Extract the [X, Y] coordinate from the center of the cell holding the provided text.  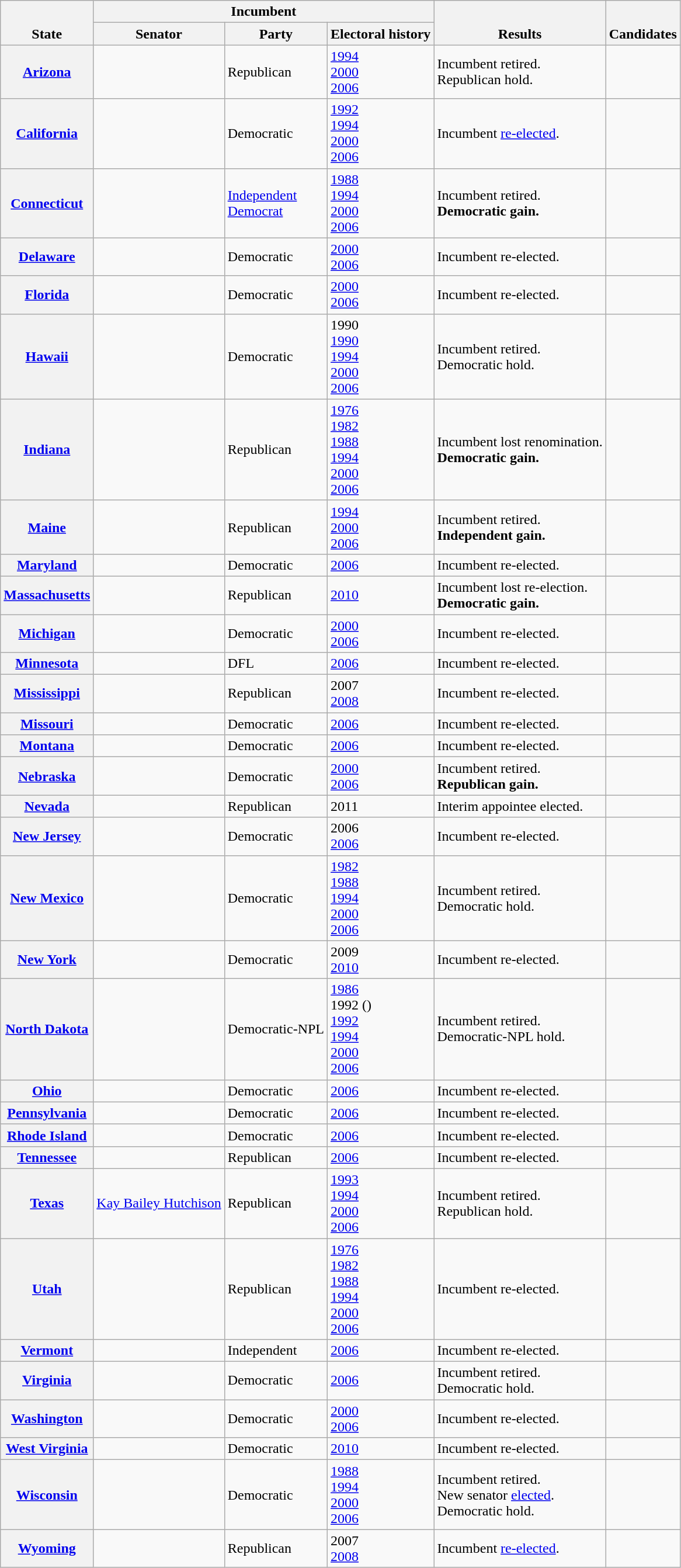
Massachusetts [47, 595]
Rhode Island [47, 1135]
Pennsylvania [47, 1113]
Incumbent retired.New senator elected.Democratic hold. [520, 1494]
Indiana [47, 450]
Tennessee [47, 1157]
1990 1990 199420002006 [381, 356]
Wyoming [47, 1548]
Senator [159, 34]
Maryland [47, 565]
Incumbent retired.Democratic-NPL hold. [520, 1029]
Incumbent retired.Independent gain. [520, 527]
Delaware [47, 257]
State [47, 23]
Connecticut [47, 203]
Ohio [47, 1091]
Incumbent lost re-election.Democratic gain. [520, 595]
New Jersey [47, 837]
Incumbent lost renomination.Democratic gain. [520, 450]
Mississippi [47, 694]
2009 2010 [381, 959]
Interim appointee elected. [520, 806]
Incumbent retired.Democratic gain. [520, 203]
Montana [47, 746]
Hawaii [47, 356]
Nevada [47, 806]
Party [276, 34]
Minnesota [47, 664]
1993 199420002006 [381, 1203]
Electoral history [381, 34]
Virginia [47, 1381]
New York [47, 959]
Utah [47, 1289]
Texas [47, 1203]
Michigan [47, 633]
Democratic-NPL [276, 1029]
Nebraska [47, 776]
DFL [276, 664]
Missouri [47, 724]
West Virginia [47, 1449]
Independent [276, 1351]
Candidates [642, 23]
IndependentDemocrat [276, 203]
Florida [47, 294]
California [47, 133]
Vermont [47, 1351]
2006 2006 [381, 837]
19861992 ()1992 199420002006 [381, 1029]
1992 199420002006 [381, 133]
Arizona [47, 72]
Incumbent retired.Republican gain. [520, 776]
Results [520, 23]
Washington [47, 1418]
19821988199420002006 [381, 898]
Incumbent [264, 12]
North Dakota [47, 1029]
2011 [381, 806]
Maine [47, 527]
Kay Bailey Hutchison [159, 1203]
New Mexico [47, 898]
Wisconsin [47, 1494]
